Detect which cell encompasses the target text, then output its (x, y) center coordinate. 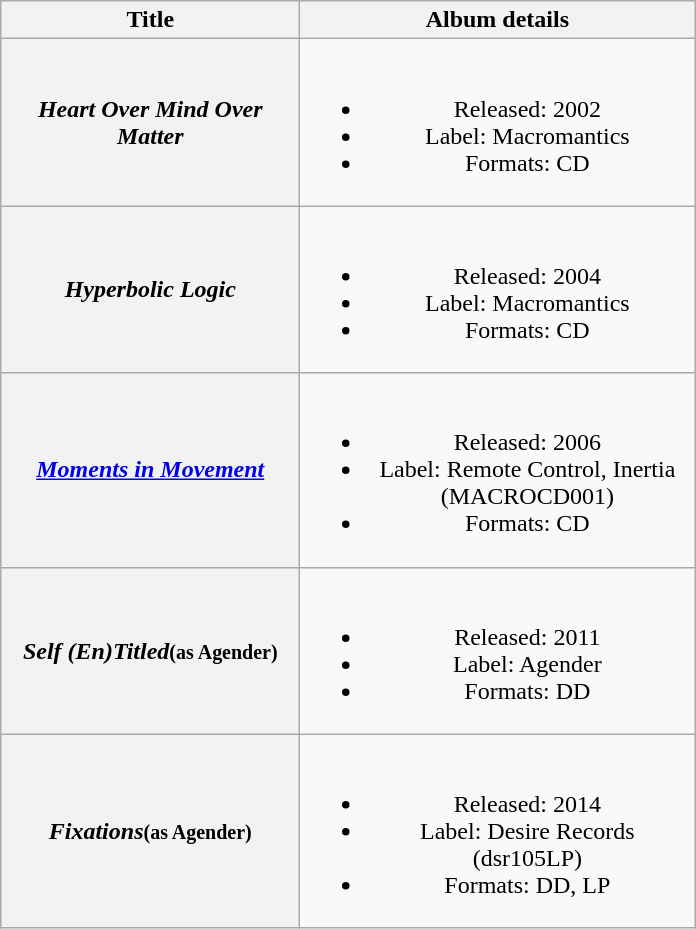
Released: 2002Label: MacromanticsFormats: CD (498, 122)
Heart Over Mind Over Matter (150, 122)
Released: 2006Label: Remote Control, Inertia (MACROCD001)Formats: CD (498, 470)
Album details (498, 20)
Title (150, 20)
Moments in Movement (150, 470)
Self (En)Titled(as Agender) (150, 650)
Released: 2011Label: AgenderFormats: DD (498, 650)
Released: 2004Label: MacromanticsFormats: CD (498, 290)
Released: 2014Label: Desire Records (dsr105LP)Formats: DD, LP (498, 831)
Hyperbolic Logic (150, 290)
Fixations(as Agender) (150, 831)
